Return the [X, Y] coordinate for the center point of the cell that contains the specified text.  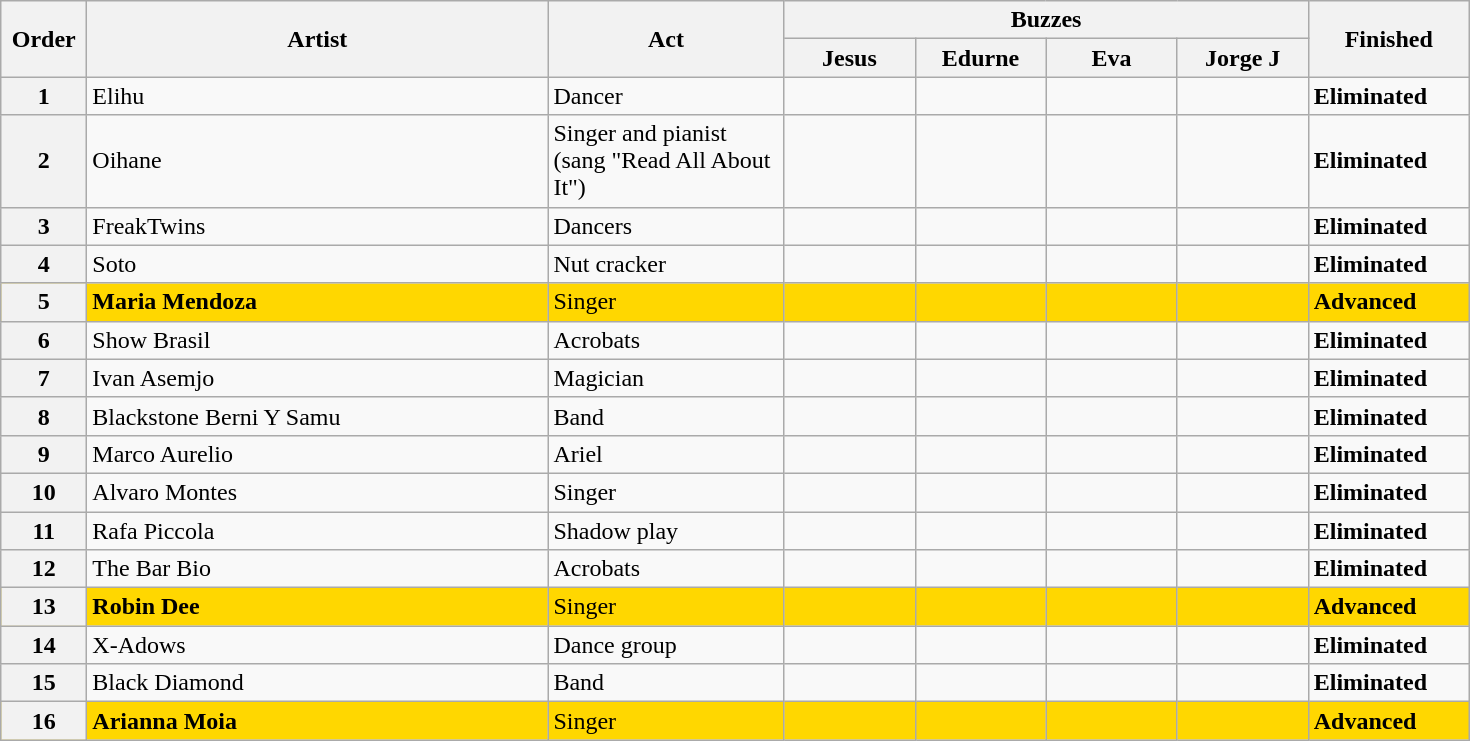
Jesus [850, 58]
Robin Dee [318, 607]
Singer and pianist (sang "Read All About It") [666, 161]
Blackstone Berni Y Samu [318, 416]
9 [44, 454]
X-Adows [318, 645]
10 [44, 492]
3 [44, 226]
Dance group [666, 645]
1 [44, 96]
Eva [1112, 58]
Marco Aurelio [318, 454]
Edurne [980, 58]
Soto [318, 264]
2 [44, 161]
Order [44, 39]
Arianna Moia [318, 721]
8 [44, 416]
Artist [318, 39]
Alvaro Montes [318, 492]
Finished [1388, 39]
Maria Mendoza [318, 302]
The Bar Bio [318, 569]
Dancer [666, 96]
11 [44, 531]
Black Diamond [318, 683]
Ivan Asemjo [318, 378]
Shadow play [666, 531]
Jorge J [1242, 58]
Oihane [318, 161]
16 [44, 721]
7 [44, 378]
15 [44, 683]
Magician [666, 378]
Dancers [666, 226]
Act [666, 39]
Nut cracker [666, 264]
Ariel [666, 454]
5 [44, 302]
Show Brasil [318, 340]
13 [44, 607]
14 [44, 645]
12 [44, 569]
Elihu [318, 96]
Rafa Piccola [318, 531]
6 [44, 340]
FreakTwins [318, 226]
Buzzes [1046, 20]
4 [44, 264]
